Search for the cell housing the specified text and yield its (X, Y) center coordinate. 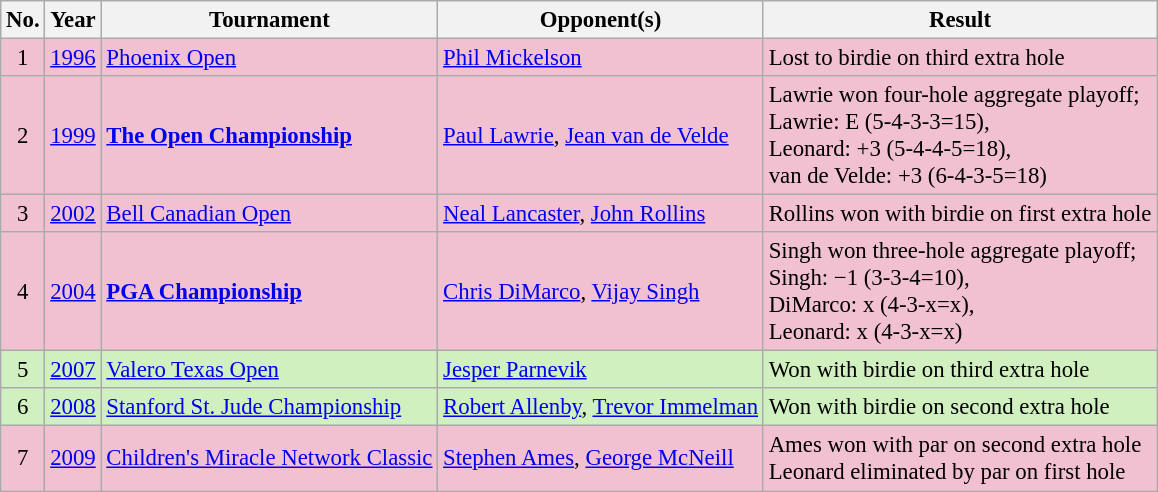
2009 (73, 458)
Result (960, 20)
Stephen Ames, George McNeill (601, 458)
3 (23, 214)
1 (23, 58)
Rollins won with birdie on first extra hole (960, 214)
2 (23, 136)
Won with birdie on second extra hole (960, 407)
1996 (73, 58)
Robert Allenby, Trevor Immelman (601, 407)
Stanford St. Jude Championship (270, 407)
Neal Lancaster, John Rollins (601, 214)
Children's Miracle Network Classic (270, 458)
6 (23, 407)
5 (23, 370)
Lost to birdie on third extra hole (960, 58)
1999 (73, 136)
Ames won with par on second extra holeLeonard eliminated by par on first hole (960, 458)
Tournament (270, 20)
Won with birdie on third extra hole (960, 370)
7 (23, 458)
Chris DiMarco, Vijay Singh (601, 292)
2007 (73, 370)
Phil Mickelson (601, 58)
The Open Championship (270, 136)
Phoenix Open (270, 58)
2002 (73, 214)
Opponent(s) (601, 20)
Year (73, 20)
Valero Texas Open (270, 370)
4 (23, 292)
2004 (73, 292)
Bell Canadian Open (270, 214)
Singh won three-hole aggregate playoff;Singh: −1 (3-3-4=10),DiMarco: x (4-3-x=x),Leonard: x (4-3-x=x) (960, 292)
2008 (73, 407)
Jesper Parnevik (601, 370)
No. (23, 20)
Paul Lawrie, Jean van de Velde (601, 136)
Lawrie won four-hole aggregate playoff;Lawrie: E (5-4-3-3=15),Leonard: +3 (5-4-4-5=18),van de Velde: +3 (6-4-3-5=18) (960, 136)
PGA Championship (270, 292)
